Identify which cell holds the provided text, then report its [x, y] central coordinate. 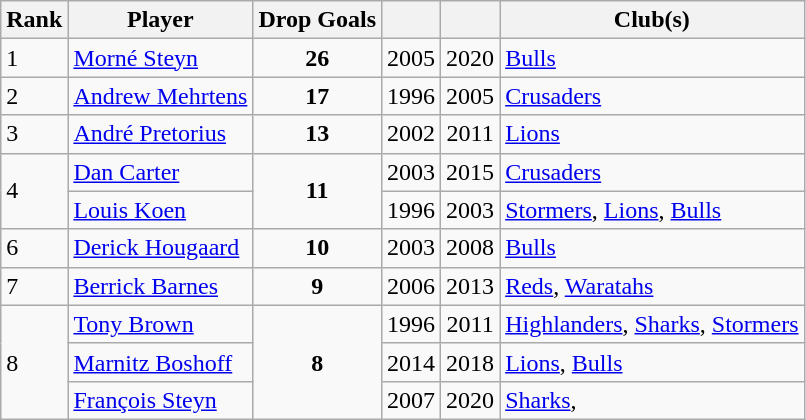
9 [318, 286]
Lions [652, 134]
17 [318, 96]
4 [34, 191]
Andrew Mehrtens [160, 96]
Club(s) [652, 20]
2 [34, 96]
Reds, Waratahs [652, 286]
Drop Goals [318, 20]
2007 [412, 400]
2006 [412, 286]
7 [34, 286]
Morné Steyn [160, 58]
26 [318, 58]
Berrick Barnes [160, 286]
2015 [470, 172]
François Steyn [160, 400]
2013 [470, 286]
13 [318, 134]
Sharks, [652, 400]
Stormers, Lions, Bulls [652, 210]
2002 [412, 134]
10 [318, 248]
Rank [34, 20]
Dan Carter [160, 172]
2014 [412, 362]
Louis Koen [160, 210]
Highlanders, Sharks, Stormers [652, 324]
Player [160, 20]
3 [34, 134]
2018 [470, 362]
Marnitz Boshoff [160, 362]
Tony Brown [160, 324]
Lions, Bulls [652, 362]
André Pretorius [160, 134]
1 [34, 58]
Derick Hougaard [160, 248]
11 [318, 191]
6 [34, 248]
2008 [470, 248]
